Extract the (X, Y) coordinate from the center of the cell holding the provided text.  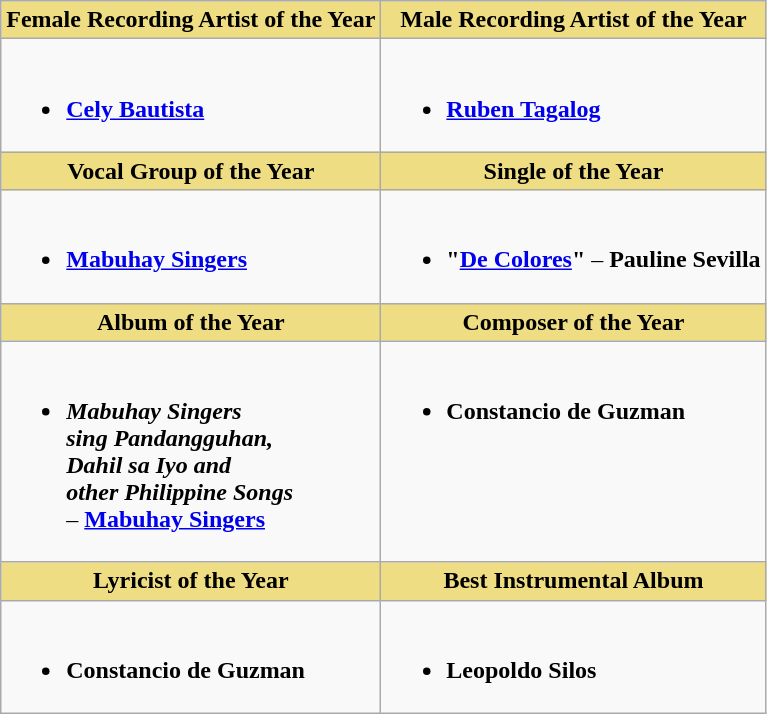
Single of the Year (574, 171)
Composer of the Year (574, 322)
Vocal Group of the Year (191, 171)
Ruben Tagalog (574, 96)
Mabuhay Singers (191, 246)
Cely Bautista (191, 96)
Female Recording Artist of the Year (191, 20)
Male Recording Artist of the Year (574, 20)
"De Colores" – Pauline Sevilla (574, 246)
Album of the Year (191, 322)
Best Instrumental Album (574, 581)
Mabuhay Singerssing Pandangguhan, Dahil sa Iyo and other Philippine Songs– Mabuhay Singers (191, 452)
Lyricist of the Year (191, 581)
Leopoldo Silos (574, 656)
